Search for the cell housing the specified text and yield its (x, y) center coordinate. 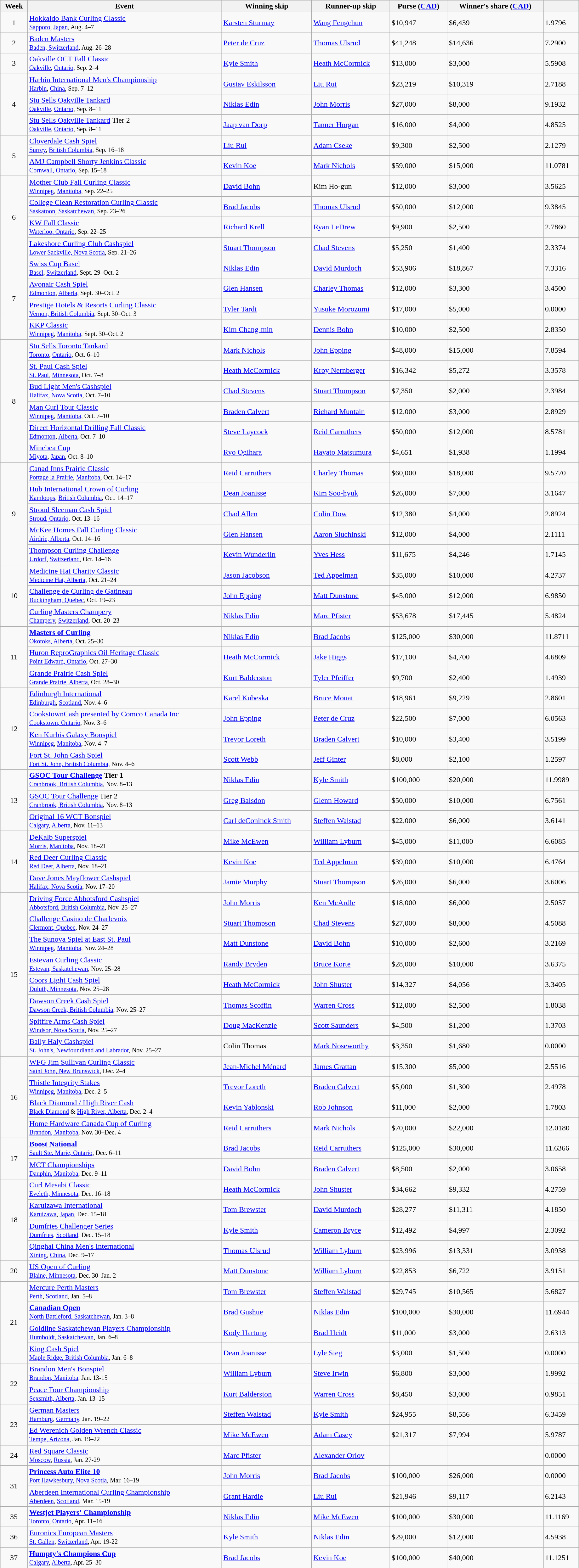
Kim Soo-hyuk (351, 493)
1.4939 (561, 678)
Randy Bryden (267, 964)
$5,250 (418, 247)
Kevin Yablonski (267, 1107)
Red Deer Curling Classic Red Deer, Alberta, Nov. 18–21 (124, 861)
5.9787 (561, 1435)
12.0180 (561, 1128)
$10,319 (495, 84)
Glenn Howard (351, 800)
Hokkaido Bank Curling Classic Sapporo, Japan, Aug. 4–7 (124, 23)
Direct Horizontal Drilling Fall Classic Edmonton, Alberta, Oct. 7–10 (124, 432)
11.8711 (561, 637)
Brandon Men's BonspielBrandon, Manitoba, Jan. 13-15 (124, 1374)
Hub International Crown of Curling Kamloops, British Columbia, Oct. 14–17 (124, 493)
$7,994 (495, 1435)
$3,300 (495, 289)
1.7145 (561, 554)
4.2759 (561, 1189)
12 (14, 729)
1.8038 (561, 1005)
Tyler Pfeiffer (351, 678)
Steve Irwin (351, 1374)
$23,996 (418, 1251)
$35,000 (418, 575)
$8,500 (418, 1168)
Princess Auto Elite 10 Port Hawkesbury, Nova Scotia, Mar. 16–19 (124, 1476)
6.3459 (561, 1414)
$18,867 (495, 268)
3.3405 (561, 985)
$17,445 (495, 616)
Avonair Cash Spiel Edmonton, Alberta, Sept. 30–Oct. 2 (124, 289)
$2,400 (495, 678)
$41,248 (418, 43)
$21,946 (418, 1496)
Baden Masters Baden, Switzerland, Aug. 26–28 (124, 43)
Kim Ho-gun (351, 186)
Adam Cseke (351, 145)
Karsten Sturmay (267, 23)
Ryo Ogihara (267, 452)
4.5088 (561, 923)
9.5770 (561, 473)
Doug MacKenzie (267, 1026)
Challenge Casino de Charlevoix Clermont, Quebec, Nov. 24–27 (124, 923)
Westjet Players' Championship Toronto, Ontario, Apr. 11–16 (124, 1516)
KW Fall Classic Waterloo, Ontario, Sep. 22–25 (124, 227)
$4,056 (495, 985)
37 (14, 1557)
$22,500 (418, 719)
Prestige Hotels & Resorts Curling Classic Vernon, British Columbia, Sept. 30–Oct. 3 (124, 309)
7.2900 (561, 43)
$28,000 (418, 964)
$53,906 (418, 268)
15 (14, 974)
MCT Championships Dauphin, Manitoba, Dec. 9–11 (124, 1168)
Stu Sells Toronto Tankard Toronto, Ontario, Oct. 6–10 (124, 350)
Yves Hess (351, 554)
1.9796 (561, 23)
$2,100 (495, 759)
24 (14, 1455)
3.9151 (561, 1271)
Coors Light Cash Spiel Duluth, Minnesota, Nov. 25–28 (124, 985)
7.3316 (561, 268)
3.5625 (561, 186)
36 (14, 1537)
Kim Chang-min (267, 330)
Winner's share (CAD) (495, 6)
Jaap van Dorp (267, 125)
$1,200 (495, 1026)
Karel Kubeska (267, 698)
Original 16 WCT Bonspiel Calgary, Alberta, Nov. 11–13 (124, 820)
Stu Sells Oakville Tankard Tier 2 Oakville, Ontario, Sep. 8–11 (124, 125)
Ken McArdle (351, 902)
22 (14, 1384)
Dawson Creek Cash Spiel Dawson Creek, British Columbia, Nov. 25–27 (124, 1005)
Home Hardware Canada Cup of Curling Brandon, Manitoba, Nov. 30–Dec. 4 (124, 1128)
7.8594 (561, 350)
$9,117 (495, 1496)
Scott Saunders (351, 1026)
$60,000 (418, 473)
$10,947 (418, 23)
US Open of Curling Blaine, Minnesota, Dec. 30–Jan. 2 (124, 1271)
16 (14, 1097)
Bud Light Men's Cashspiel Halifax, Nova Scotia, Oct. 7–10 (124, 391)
Karuizawa International Karuizawa, Japan, Dec. 15–18 (124, 1209)
6 (14, 217)
Spitfire Arms Cash Spiel Windsor, Nova Scotia, Nov. 25–27 (124, 1026)
9.1932 (561, 104)
$3,350 (418, 1046)
$53,678 (418, 616)
1.2597 (561, 759)
Cameron Bryce (351, 1230)
14 (14, 861)
Goldline Saskatchewan Players Championship Humboldt, Saskatchewan, Jan. 6–8 (124, 1333)
2.5057 (561, 902)
Runner-up skip (351, 6)
9.3845 (561, 206)
Stroud Sleeman Cash Spiel Stroud, Ontario, Oct. 13–16 (124, 513)
Tanner Horgan (351, 125)
11.9989 (561, 780)
4.1850 (561, 1209)
Winning skip (267, 6)
$17,100 (418, 657)
Grant Hardie (267, 1496)
Oakville OCT Fall Classic Oakville, Ontario, Sep. 2–4 (124, 64)
3.5199 (561, 739)
Masters of Curling Okotoks, Alberta, Oct. 25–30 (124, 637)
$11,311 (495, 1209)
Thistle Integrity Stakes Winnipeg, Manitoba, Dec. 2–5 (124, 1087)
2.1111 (561, 534)
Dennis Bohn (351, 330)
Black Diamond / High River Cash Black Diamond & High River, Alberta, Dec. 2–4 (124, 1107)
College Clean Restoration Curling Classic Saskatoon, Saskatchewan, Sep. 23–26 (124, 206)
17 (14, 1158)
Brad Heidt (351, 1333)
Jeff Ginter (351, 759)
Edinburgh International Edinburgh, Scotland, Nov. 4–6 (124, 698)
DeKalb Superspiel Morris, Manitoba, Nov. 18–21 (124, 841)
$9,229 (495, 698)
Alexander Orlov (351, 1455)
CookstownCash presented by Comco Canada Inc Cookstown, Ontario, Nov. 3–6 (124, 719)
$6,722 (495, 1271)
$8,450 (418, 1394)
$29,000 (418, 1537)
$34,662 (418, 1189)
$2,600 (495, 944)
Canad Inns Prairie Classic Portage la Prairie, Manitoba, Oct. 14–17 (124, 473)
Challenge de Curling de Gatineau Buckingham, Quebec, Oct. 19–23 (124, 596)
$23,219 (418, 84)
31 (14, 1486)
$48,000 (418, 350)
3.1647 (561, 493)
Canadian Open North Battleford, Saskatchewan, Jan. 3–8 (124, 1312)
Tyler Tardi (267, 309)
St. Paul Cash Spiel St. Paul, Minnesota, Oct. 7–8 (124, 371)
6.0563 (561, 719)
3.4500 (561, 289)
Minebea Cup Miyota, Japan, Oct. 8–10 (124, 452)
4 (14, 104)
Cloverdale Cash Spiel Surrey, British Columbia, Sep. 16–18 (124, 145)
4.8525 (561, 125)
$5,272 (495, 371)
Week (14, 6)
GSOC Tour Challenge Tier 2 Cranbrook, British Columbia, Nov. 8–13 (124, 800)
1.1994 (561, 452)
$8,556 (495, 1414)
Purse (CAD) (418, 6)
$1,938 (495, 452)
0.9851 (561, 1394)
Qinghai China Men's International Xining, China, Dec. 9–17 (124, 1251)
4.2737 (561, 575)
Jason Jacobson (267, 575)
$13,000 (418, 64)
Curl Mesabi Classic Eveleth, Minnesota, Dec. 16–18 (124, 1189)
4.6809 (561, 657)
$15,300 (418, 1067)
Rob Johnson (351, 1107)
$7,350 (418, 391)
11.1251 (561, 1557)
Stu Sells Oakville Tankard Oakville, Ontario, Sep. 8–11 (124, 104)
1.9992 (561, 1374)
Bruce Korte (351, 964)
11.6366 (561, 1148)
6.9850 (561, 596)
$12,380 (418, 513)
Lakeshore Curling Club Cashspiel Lower Sackville, Nova Scotia, Sep. 21–26 (124, 247)
11.1169 (561, 1516)
11.6944 (561, 1312)
$18,961 (418, 698)
2.5516 (561, 1067)
13 (14, 800)
2.8601 (561, 698)
5.6827 (561, 1292)
3.3578 (561, 371)
3.6375 (561, 964)
3.2169 (561, 944)
3 (14, 64)
Euronics European MastersSt. Gallen, Switzerland, Apr. 19-22 (124, 1537)
8.5781 (561, 432)
9 (14, 513)
2.8929 (561, 412)
Aaron Sluchinski (351, 534)
$9,332 (495, 1189)
$16,342 (418, 371)
$6,800 (418, 1374)
Lyle Sieg (351, 1353)
7 (14, 299)
3.6141 (561, 820)
2.1279 (561, 145)
2.3984 (561, 391)
2.6313 (561, 1333)
Estevan Curling Classic Estevan, Saskatchewan, Nov. 25–28 (124, 964)
King Cash Spiel Maple Ridge, British Columbia, Jan. 6–8 (124, 1353)
Ryan LeDrew (351, 227)
2.8350 (561, 330)
Aberdeen International Curling ChampionshipAberdeen, Scotland, Mar. 15-19 (124, 1496)
20 (14, 1271)
$3,400 (495, 739)
3.6006 (561, 882)
Colin Thomas (267, 1046)
2.8924 (561, 513)
3.0658 (561, 1168)
6.7561 (561, 800)
8 (14, 401)
21 (14, 1322)
11 (14, 657)
Yusuke Morozumi (351, 309)
$17,000 (418, 309)
$14,327 (418, 985)
Mark Noseworthy (351, 1046)
Harbin International Men's Championship Harbin, China, Sep. 7–12 (124, 84)
$29,745 (418, 1292)
35 (14, 1516)
Brad Gushue (267, 1312)
Event (124, 6)
$1,680 (495, 1046)
$16,000 (418, 125)
4.5938 (561, 1537)
$1,300 (495, 1087)
$21,317 (418, 1435)
Fort St. John Cash Spiel Fort St. John, British Columbia, Nov. 4–6 (124, 759)
3.0938 (561, 1251)
$70,000 (418, 1128)
Thompson Curling Challenge Urdorf, Switzerland, Oct. 14–16 (124, 554)
Humpty's Champions Cup Calgary, Alberta, Apr. 25–30 (124, 1557)
WFG Jim Sullivan Curling Classic Saint John, New Brunswick, Dec. 2–4 (124, 1067)
$1,500 (495, 1353)
$4,500 (418, 1026)
Thomas Scoffin (267, 1005)
$11,675 (418, 554)
2.7188 (561, 84)
Mother Club Fall Curling Classic Winnipeg, Manitoba, Sep. 22–25 (124, 186)
$20,000 (495, 780)
$14,636 (495, 43)
$24,955 (418, 1414)
$4,246 (495, 554)
Richard Muntain (351, 412)
6.6085 (561, 841)
Dave Jones Mayflower Cashspiel Halifax, Nova Scotia, Nov. 17–20 (124, 882)
1.3703 (561, 1026)
Chad Allen (267, 513)
$9,300 (418, 145)
Bruce Mouat (351, 698)
$28,277 (418, 1209)
Grande Prairie Cash Spiel Grande Prairie, Alberta, Oct. 28–30 (124, 678)
Kody Hartung (267, 1333)
KKP Classic Winnipeg, Manitoba, Sept. 30–Oct. 2 (124, 330)
Driving Force Abbotsford Cashspiel Abbotsford, British Columbia, Nov. 25–27 (124, 902)
$59,000 (418, 165)
Kroy Nernberger (351, 371)
5 (14, 155)
2.3374 (561, 247)
$22,853 (418, 1271)
Curling Masters Champery Champery, Switzerland, Oct. 20–23 (124, 616)
$4,651 (418, 452)
Man Curl Tour Classic Winnipeg, Manitoba, Oct. 7–10 (124, 412)
1 (14, 23)
Bally Haly Cashspiel St. John's, Newfoundland and Labrador, Nov. 25–27 (124, 1046)
Ed Werenich Golden Wrench Classic Tempe, Arizona, Jan. 19–22 (124, 1435)
Scott Webb (267, 759)
Adam Casey (351, 1435)
$39,000 (418, 861)
6.2143 (561, 1496)
Medicine Hat Charity Classic Medicine Hat, Alberta, Oct. 21–24 (124, 575)
11.0781 (561, 165)
Greg Balsdon (267, 800)
Colin Dow (351, 513)
$4,700 (495, 657)
AMJ Campbell Shorty Jenkins Classic Cornwall, Ontario, Sep. 15–18 (124, 165)
Dumfries Challenger Series Dumfries, Scotland, Dec. 15–18 (124, 1230)
German Masters Hamburg, Germany, Jan. 19–22 (124, 1414)
2.4978 (561, 1087)
1.7803 (561, 1107)
Wang Fengchun (351, 23)
The Sunova Spiel at East St. Paul Winnipeg, Manitoba, Nov. 24–28 (124, 944)
6.4764 (561, 861)
Gustav Eskilsson (267, 84)
Jamie Murphy (267, 882)
18 (14, 1220)
23 (14, 1425)
5.5908 (561, 64)
Kevin Wunderlin (267, 554)
$4,997 (495, 1230)
$9,700 (418, 678)
Huron ReproGraphics Oil Heritage Classic Point Edward, Ontario, Oct. 27–30 (124, 657)
Hayato Matsumura (351, 452)
Boost National Sault Ste. Marie, Ontario, Dec. 6–11 (124, 1148)
Richard Krell (267, 227)
McKee Homes Fall Curling Classic Airdrie, Alberta, Oct. 14–16 (124, 534)
2.7860 (561, 227)
$40,000 (495, 1557)
GSOC Tour Challenge Tier 1 Cranbrook, British Columbia, Nov. 8–13 (124, 780)
5.4824 (561, 616)
2.3092 (561, 1230)
$6,439 (495, 23)
Ken Kurbis Galaxy Bonspiel Winnipeg, Manitoba, Nov. 4–7 (124, 739)
$12,492 (418, 1230)
Swiss Cup Basel Basel, Switzerland, Sept. 29–Oct. 2 (124, 268)
$9,900 (418, 227)
Jean-Michel Ménard (267, 1067)
$1,400 (495, 247)
$10,565 (495, 1292)
Red Square ClassicMoscow, Russia, Jan. 27-29 (124, 1455)
10 (14, 596)
Steve Laycock (267, 432)
Mercure Perth Masters Perth, Scotland, Jan. 5–8 (124, 1292)
James Grattan (351, 1067)
Carl deConinck Smith (267, 820)
2 (14, 43)
$13,331 (495, 1251)
Peace Tour Championship Sexsmith, Alberta, Jan. 13–15 (124, 1394)
Jake Higgs (351, 657)
